From the cell containing the given text, extract its center point as [X, Y] coordinate. 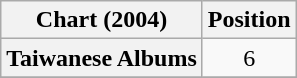
Chart (2004) [102, 20]
6 [249, 58]
Position [249, 20]
Taiwanese Albums [102, 58]
